From the cell containing the given text, extract its center point as [X, Y] coordinate. 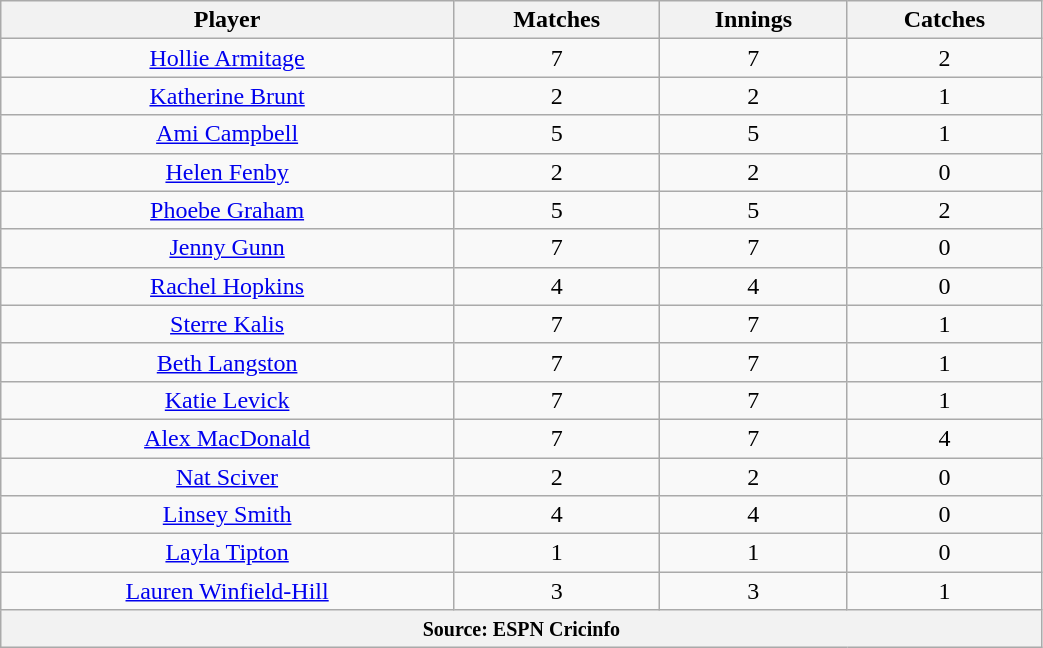
Matches [556, 20]
Innings [754, 20]
Jenny Gunn [228, 248]
Source: ESPN Cricinfo [522, 629]
Lauren Winfield-Hill [228, 591]
Nat Sciver [228, 477]
Alex MacDonald [228, 438]
Catches [944, 20]
Sterre Kalis [228, 324]
Katherine Brunt [228, 96]
Hollie Armitage [228, 58]
Rachel Hopkins [228, 286]
Ami Campbell [228, 134]
Katie Levick [228, 400]
Layla Tipton [228, 553]
Helen Fenby [228, 172]
Linsey Smith [228, 515]
Beth Langston [228, 362]
Phoebe Graham [228, 210]
Player [228, 20]
